Return the (X, Y) coordinate for the center point of the cell that contains the specified text.  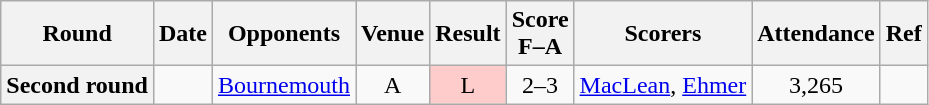
Round (78, 34)
Opponents (284, 34)
Venue (393, 34)
Second round (78, 85)
A (393, 85)
L (468, 85)
Ref (904, 34)
Scorers (663, 34)
MacLean, Ehmer (663, 85)
Result (468, 34)
Bournemouth (284, 85)
Date (182, 34)
3,265 (816, 85)
2–3 (540, 85)
ScoreF–A (540, 34)
Attendance (816, 34)
